Return [X, Y] of the center of cell containing provided text 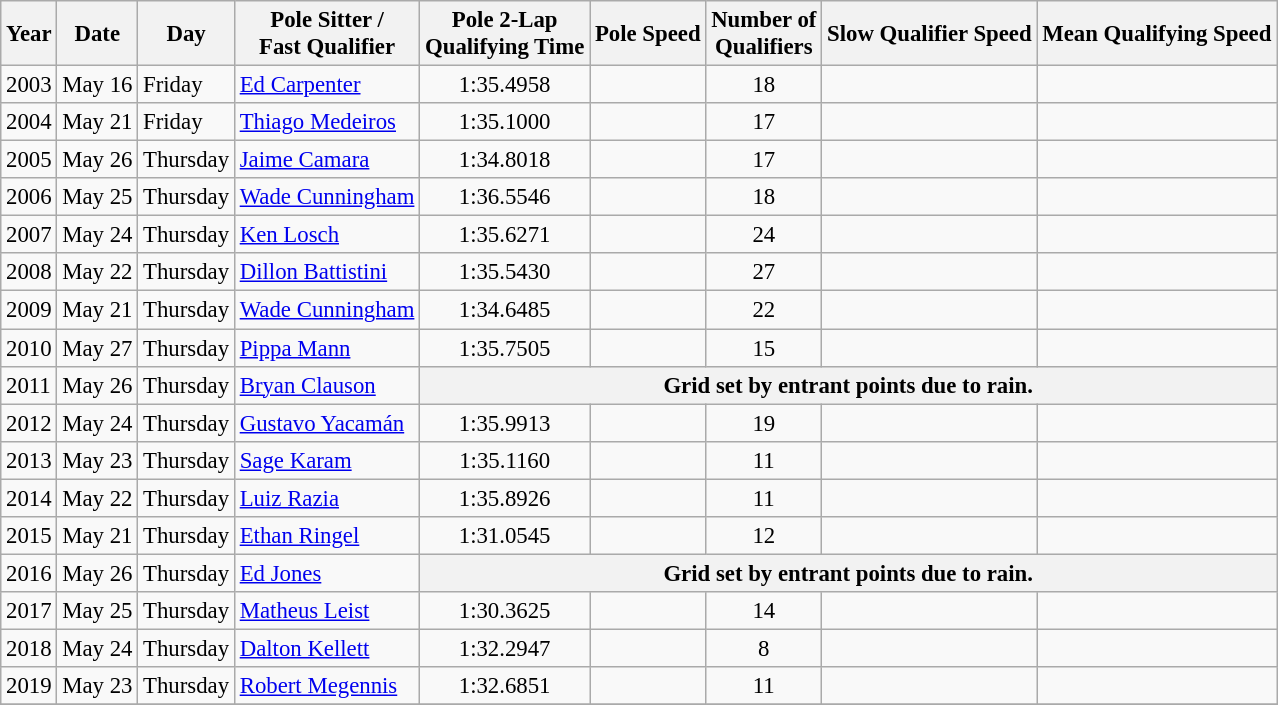
1:35.8926 [505, 498]
2003 [29, 85]
1:32.6851 [505, 686]
Robert Megennis [326, 686]
Pole Sitter /Fast Qualifier [326, 34]
Dillon Battistini [326, 273]
1:32.2947 [505, 648]
Slow Qualifier Speed [930, 34]
22 [764, 310]
Luiz Razia [326, 498]
1:35.4958 [505, 85]
1:35.6271 [505, 235]
27 [764, 273]
2018 [29, 648]
May 27 [98, 348]
Number of Qualifiers [764, 34]
2017 [29, 611]
2012 [29, 423]
Pole Speed [648, 34]
2009 [29, 310]
Ed Carpenter [326, 85]
1:30.3625 [505, 611]
19 [764, 423]
2005 [29, 160]
1:35.5430 [505, 273]
Matheus Leist [326, 611]
2006 [29, 197]
Pole 2-Lap Qualifying Time [505, 34]
2019 [29, 686]
Gustavo Yacamán [326, 423]
2016 [29, 573]
Ed Jones [326, 573]
14 [764, 611]
1:35.1000 [505, 122]
1:34.8018 [505, 160]
Bryan Clauson [326, 385]
Thiago Medeiros [326, 122]
1:35.1160 [505, 460]
2004 [29, 122]
12 [764, 536]
1:36.5546 [505, 197]
1:35.7505 [505, 348]
Pippa Mann [326, 348]
2013 [29, 460]
2010 [29, 348]
2015 [29, 536]
2011 [29, 385]
Dalton Kellett [326, 648]
2008 [29, 273]
Mean Qualifying Speed [1157, 34]
15 [764, 348]
1:31.0545 [505, 536]
24 [764, 235]
1:34.6485 [505, 310]
Jaime Camara [326, 160]
8 [764, 648]
2007 [29, 235]
2014 [29, 498]
Day [186, 34]
May 16 [98, 85]
Year [29, 34]
1:35.9913 [505, 423]
Date [98, 34]
Ken Losch [326, 235]
Ethan Ringel [326, 536]
Sage Karam [326, 460]
